For the text-containing cell, return its midpoint in [x, y] coordinate format. 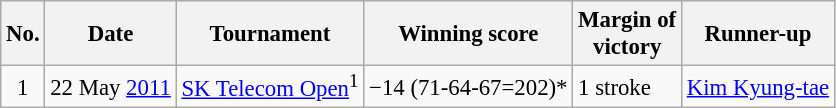
−14 (71-64-67=202)* [468, 87]
22 May 2011 [110, 87]
Tournament [270, 34]
Kim Kyung-tae [758, 87]
1 [23, 87]
Winning score [468, 34]
1 stroke [628, 87]
Runner-up [758, 34]
Margin ofvictory [628, 34]
No. [23, 34]
SK Telecom Open1 [270, 87]
Date [110, 34]
